Scan for the cell matching the given text and deliver its (X, Y) coordinate at center. 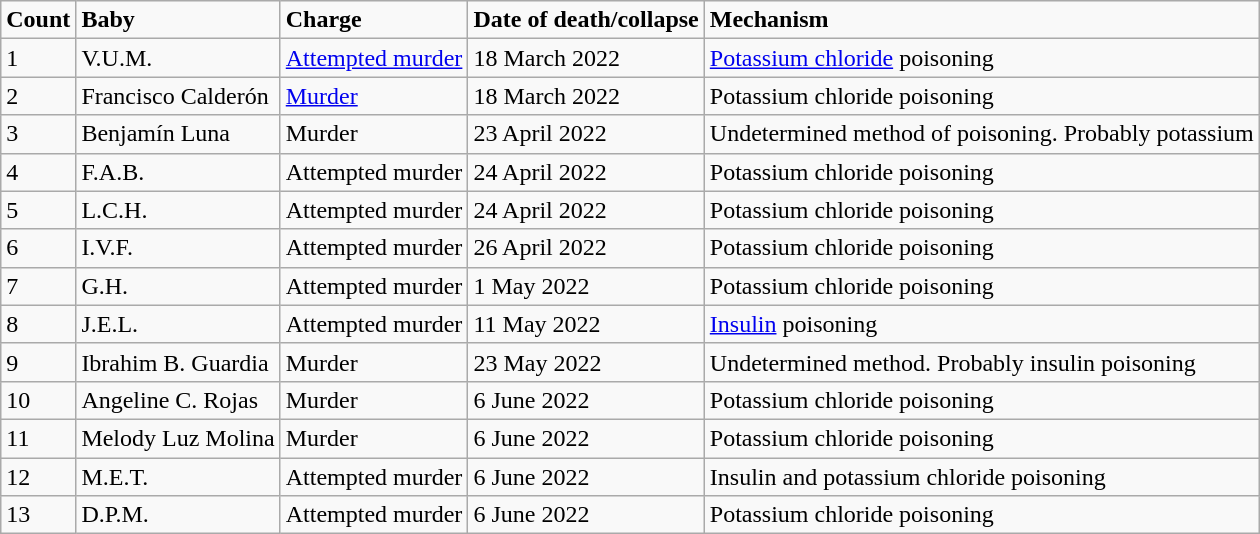
F.A.B. (178, 172)
Undetermined method. Probably insulin poisoning (982, 362)
D.P.M. (178, 515)
23 May 2022 (586, 362)
26 April 2022 (586, 248)
Mechanism (982, 20)
23 April 2022 (586, 134)
V.U.M. (178, 58)
Angeline C. Rojas (178, 400)
4 (38, 172)
Date of death/collapse (586, 20)
1 May 2022 (586, 286)
Undetermined method of poisoning. Probably potassium (982, 134)
Charge (374, 20)
Francisco Calderón (178, 96)
3 (38, 134)
7 (38, 286)
10 (38, 400)
11 May 2022 (586, 324)
G.H. (178, 286)
Insulin poisoning (982, 324)
Count (38, 20)
1 (38, 58)
11 (38, 438)
J.E.L. (178, 324)
Melody Luz Molina (178, 438)
Insulin and potassium chloride poisoning (982, 477)
12 (38, 477)
Ibrahim B. Guardia (178, 362)
2 (38, 96)
L.C.H. (178, 210)
Baby (178, 20)
8 (38, 324)
I.V.F. (178, 248)
M.E.T. (178, 477)
Benjamín Luna (178, 134)
13 (38, 515)
5 (38, 210)
9 (38, 362)
6 (38, 248)
